Search for the cell housing the specified text and yield its [x, y] center coordinate. 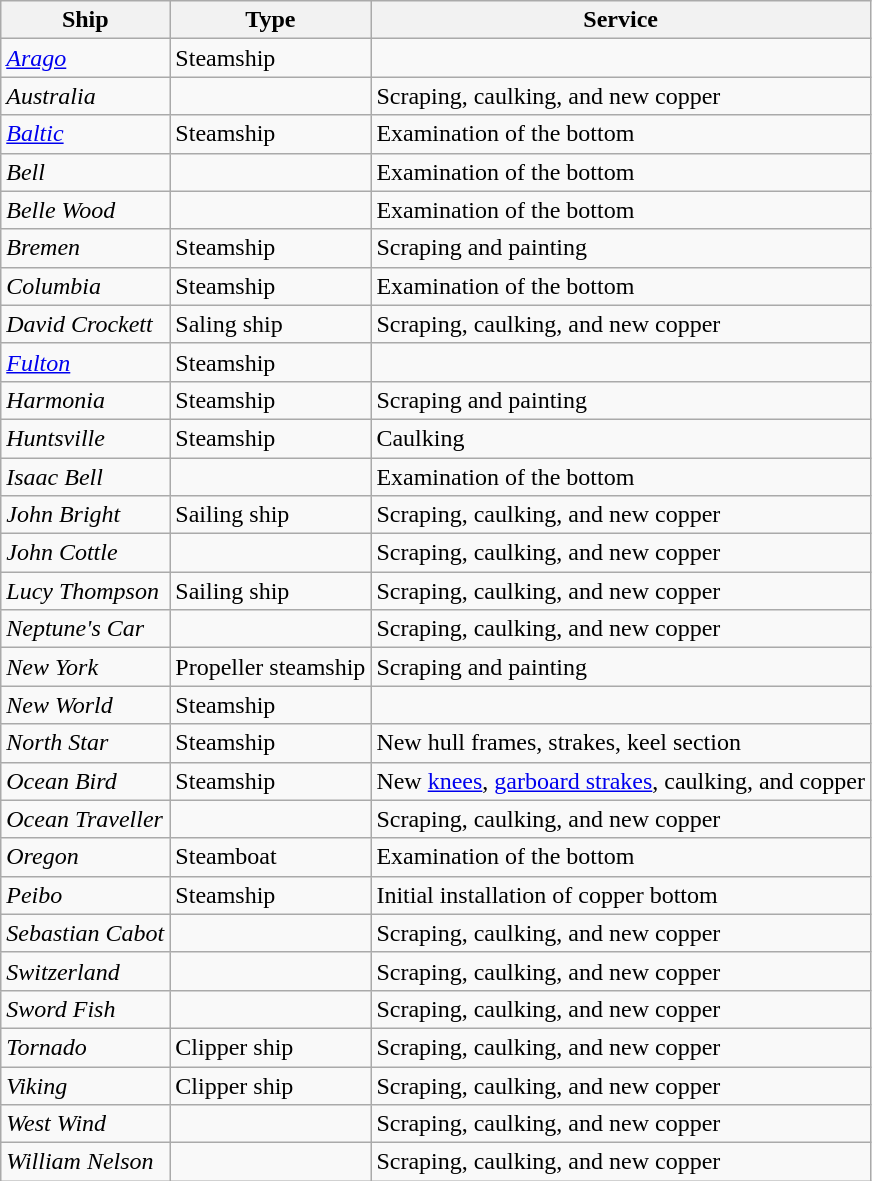
Belle Wood [86, 210]
Bremen [86, 248]
New knees, garboard strakes, caulking, and copper [621, 781]
Isaac Bell [86, 477]
Type [270, 20]
David Crockett [86, 324]
Sebastian Cabot [86, 933]
Harmonia [86, 400]
Ship [86, 20]
Caulking [621, 438]
Peibo [86, 895]
Arago [86, 58]
Service [621, 20]
Baltic [86, 134]
West Wind [86, 1124]
John Bright [86, 515]
William Nelson [86, 1162]
Initial installation of copper bottom [621, 895]
Lucy Thompson [86, 591]
Neptune's Car [86, 629]
Viking [86, 1085]
Australia [86, 96]
North Star [86, 743]
Fulton [86, 362]
New hull frames, strakes, keel section [621, 743]
New World [86, 705]
Steamboat [270, 857]
Ocean Bird [86, 781]
Oregon [86, 857]
Bell [86, 172]
Switzerland [86, 971]
John Cottle [86, 553]
Columbia [86, 286]
Tornado [86, 1047]
Propeller steamship [270, 667]
Ocean Traveller [86, 819]
Huntsville [86, 438]
Sword Fish [86, 1009]
New York [86, 667]
Saling ship [270, 324]
